Find where the given text appears and provide that cell's center as [X, Y] coordinate. 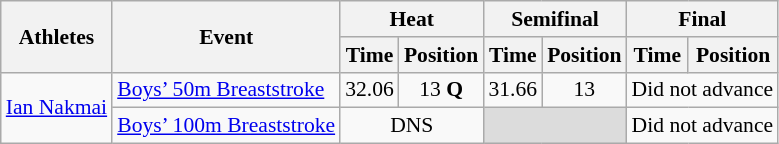
13 [584, 90]
13 Q [441, 90]
Ian Nakmai [56, 108]
Semifinal [554, 19]
Heat [412, 19]
DNS [412, 126]
Athletes [56, 36]
Boys’ 50m Breaststroke [226, 90]
Event [226, 36]
Boys’ 100m Breaststroke [226, 126]
32.06 [370, 90]
Final [703, 19]
31.66 [512, 90]
